Provide the (X, Y) coordinate of the cell's center where the given text is located.  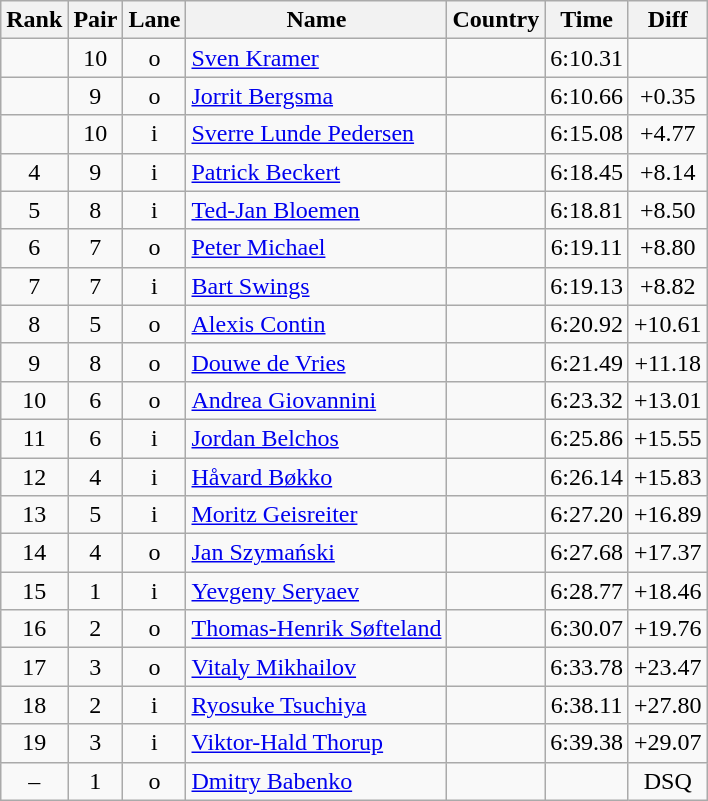
+8.50 (668, 210)
6:27.20 (587, 515)
Country (496, 20)
18 (34, 705)
Peter Michael (316, 248)
+4.77 (668, 134)
Diff (668, 20)
15 (34, 591)
14 (34, 553)
6:39.38 (587, 743)
6:33.78 (587, 667)
6:30.07 (587, 629)
Jorrit Bergsma (316, 96)
6:20.92 (587, 324)
17 (34, 667)
+16.89 (668, 515)
+8.80 (668, 248)
Jan Szymański (316, 553)
Yevgeny Seryaev (316, 591)
6:10.31 (587, 58)
Andrea Giovannini (316, 400)
+15.83 (668, 477)
Moritz Geisreiter (316, 515)
6:18.45 (587, 172)
+8.14 (668, 172)
+27.80 (668, 705)
6:15.08 (587, 134)
+11.18 (668, 362)
6:26.14 (587, 477)
13 (34, 515)
Jordan Belchos (316, 438)
19 (34, 743)
+8.82 (668, 286)
Lane (154, 20)
6:27.68 (587, 553)
6:19.11 (587, 248)
Ryosuke Tsuchiya (316, 705)
6:10.66 (587, 96)
Håvard Bøkko (316, 477)
6:23.32 (587, 400)
Dmitry Babenko (316, 781)
Vitaly Mikhailov (316, 667)
+19.76 (668, 629)
+13.01 (668, 400)
6:28.77 (587, 591)
Viktor-Hald Thorup (316, 743)
Rank (34, 20)
Sven Kramer (316, 58)
+0.35 (668, 96)
Time (587, 20)
+15.55 (668, 438)
Ted-Jan Bloemen (316, 210)
Sverre Lunde Pedersen (316, 134)
Alexis Contin (316, 324)
11 (34, 438)
Name (316, 20)
6:19.13 (587, 286)
DSQ (668, 781)
+23.47 (668, 667)
Patrick Beckert (316, 172)
+10.61 (668, 324)
+18.46 (668, 591)
Thomas-Henrik Søfteland (316, 629)
6:18.81 (587, 210)
16 (34, 629)
+17.37 (668, 553)
12 (34, 477)
6:38.11 (587, 705)
– (34, 781)
Bart Swings (316, 286)
6:25.86 (587, 438)
Pair (96, 20)
+29.07 (668, 743)
6:21.49 (587, 362)
Douwe de Vries (316, 362)
